Provide the (x, y) coordinate of the cell's center where the given text is located.  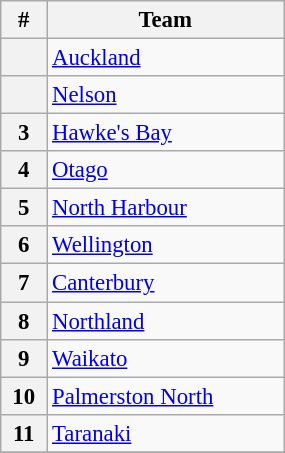
3 (24, 133)
Auckland (166, 58)
4 (24, 170)
Waikato (166, 358)
Team (166, 20)
10 (24, 396)
8 (24, 321)
7 (24, 283)
Nelson (166, 95)
11 (24, 433)
Otago (166, 170)
Palmerston North (166, 396)
6 (24, 245)
Wellington (166, 245)
Northland (166, 321)
5 (24, 208)
9 (24, 358)
Taranaki (166, 433)
# (24, 20)
Hawke's Bay (166, 133)
North Harbour (166, 208)
Canterbury (166, 283)
